Provide the (x, y) coordinate of the cell's center where the given text is located.  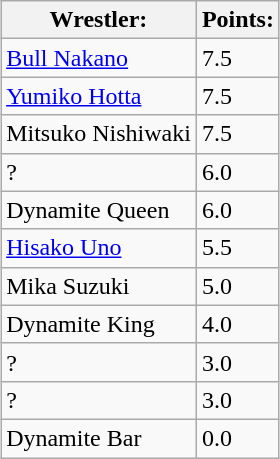
5.5 (238, 248)
5.0 (238, 286)
4.0 (238, 324)
Hisako Uno (99, 248)
Bull Nakano (99, 58)
0.0 (238, 438)
Points: (238, 20)
Dynamite Bar (99, 438)
Yumiko Hotta (99, 96)
Dynamite Queen (99, 210)
Mitsuko Nishiwaki (99, 134)
Dynamite King (99, 324)
Wrestler: (99, 20)
Mika Suzuki (99, 286)
